Pinpoint the cell where the given text exists, returning its [x, y] midpoint coordinate. 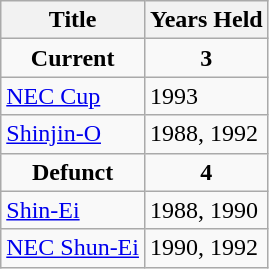
Years Held [206, 20]
1993 [206, 96]
1988, 1992 [206, 134]
NEC Shun-Ei [73, 248]
Shinjin-O [73, 134]
Shin-Ei [73, 210]
1988, 1990 [206, 210]
Current [73, 58]
Title [73, 20]
Defunct [73, 172]
4 [206, 172]
NEC Cup [73, 96]
1990, 1992 [206, 248]
3 [206, 58]
